Output the [X, Y] coordinate of the center of the cell containing the given text.  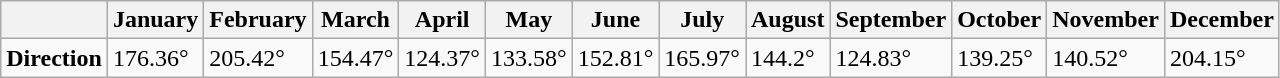
September [891, 20]
October [1000, 20]
July [702, 20]
March [356, 20]
June [616, 20]
140.52° [1106, 58]
May [528, 20]
152.81° [616, 58]
139.25° [1000, 58]
November [1106, 20]
133.58° [528, 58]
144.2° [788, 58]
205.42° [258, 58]
January [155, 20]
154.47° [356, 58]
December [1222, 20]
124.83° [891, 58]
Direction [54, 58]
April [442, 20]
August [788, 20]
204.15° [1222, 58]
165.97° [702, 58]
124.37° [442, 58]
February [258, 20]
176.36° [155, 58]
